Find where the given text appears and provide that cell's center as [x, y] coordinate. 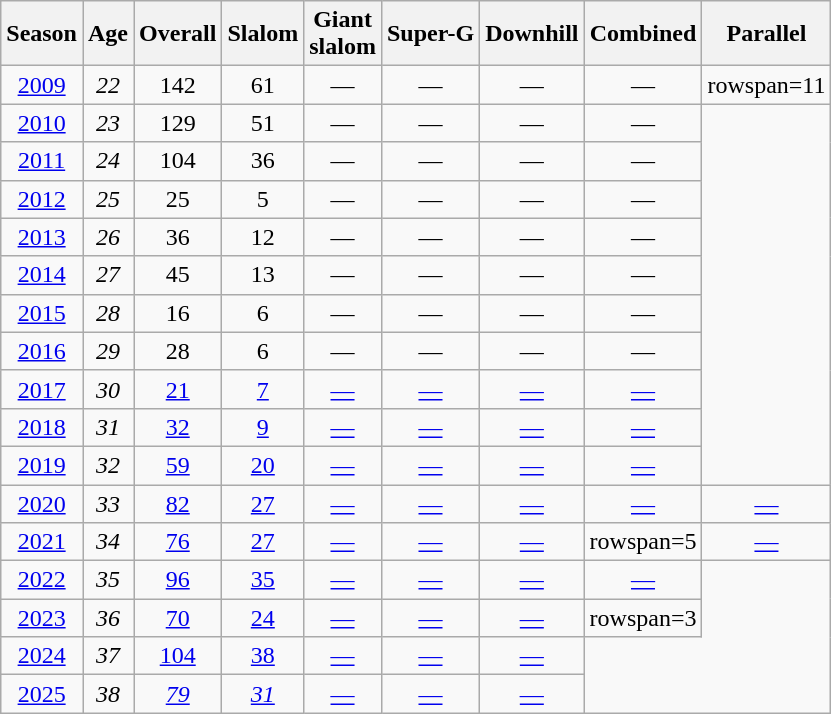
5 [263, 199]
96 [178, 580]
7 [263, 389]
22 [108, 85]
2011 [42, 161]
61 [263, 85]
2013 [42, 237]
82 [178, 503]
2024 [42, 656]
142 [178, 85]
Age [108, 34]
21 [178, 389]
37 [108, 656]
79 [178, 694]
59 [178, 465]
2021 [42, 542]
Downhill [532, 34]
2016 [42, 351]
2018 [42, 427]
51 [263, 123]
2017 [42, 389]
2015 [42, 313]
Parallel [766, 34]
70 [178, 618]
Season [42, 34]
rowspan=11 [766, 85]
2025 [42, 694]
2019 [42, 465]
2014 [42, 275]
2010 [42, 123]
30 [108, 389]
9 [263, 427]
rowspan=3 [643, 618]
20 [263, 465]
34 [108, 542]
129 [178, 123]
29 [108, 351]
2012 [42, 199]
45 [178, 275]
rowspan=5 [643, 542]
26 [108, 237]
Giantslalom [343, 34]
Slalom [263, 34]
2020 [42, 503]
33 [108, 503]
12 [263, 237]
76 [178, 542]
23 [108, 123]
Overall [178, 34]
13 [263, 275]
16 [178, 313]
2009 [42, 85]
Combined [643, 34]
Super-G [430, 34]
2022 [42, 580]
2023 [42, 618]
